From the cell containing the given text, extract its center point as (x, y) coordinate. 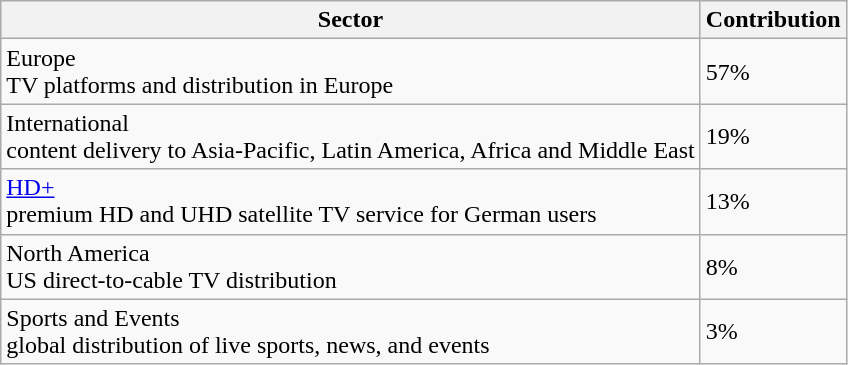
HD+premium HD and UHD satellite TV service for German users (351, 202)
8% (773, 266)
3% (773, 332)
Contribution (773, 20)
Sports and Eventsglobal distribution of live sports, news, and events (351, 332)
North AmericaUS direct-to-cable TV distribution (351, 266)
13% (773, 202)
57% (773, 72)
19% (773, 136)
Internationalcontent delivery to Asia-Pacific, Latin America, Africa and Middle East (351, 136)
EuropeTV platforms and distribution in Europe (351, 72)
Sector (351, 20)
